For the text-containing cell, return its midpoint in [x, y] coordinate format. 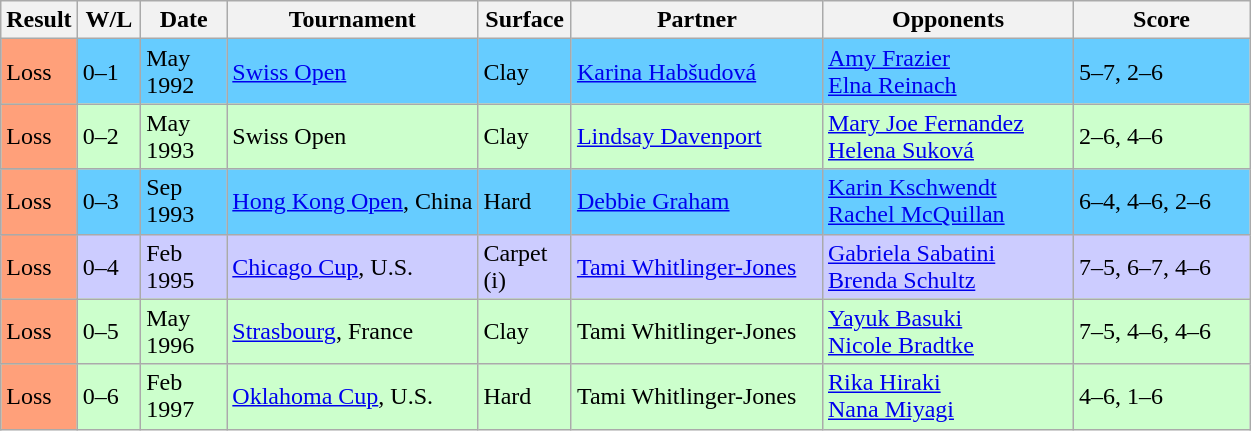
W/L [109, 20]
6–4, 4–6, 2–6 [1162, 202]
0–5 [109, 332]
7–5, 4–6, 4–6 [1162, 332]
0–4 [109, 266]
Surface [525, 20]
Debbie Graham [696, 202]
Result [39, 20]
Karina Habšudová [696, 72]
Mary Joe Fernandez Helena Suková [948, 136]
Score [1162, 20]
Tournament [352, 20]
Feb 1997 [184, 396]
Rika Hiraki Nana Miyagi [948, 396]
May 1996 [184, 332]
Chicago Cup, U.S. [352, 266]
7–5, 6–7, 4–6 [1162, 266]
Yayuk Basuki Nicole Bradtke [948, 332]
2–6, 4–6 [1162, 136]
Feb 1995 [184, 266]
Sep 1993 [184, 202]
May 1992 [184, 72]
Oklahoma Cup, U.S. [352, 396]
Carpet (i) [525, 266]
Strasbourg, France [352, 332]
0–3 [109, 202]
Hong Kong Open, China [352, 202]
Amy Frazier Elna Reinach [948, 72]
Partner [696, 20]
0–1 [109, 72]
4–6, 1–6 [1162, 396]
5–7, 2–6 [1162, 72]
Karin Kschwendt Rachel McQuillan [948, 202]
Date [184, 20]
Opponents [948, 20]
Gabriela Sabatini Brenda Schultz [948, 266]
May 1993 [184, 136]
0–6 [109, 396]
Lindsay Davenport [696, 136]
0–2 [109, 136]
